Identify which cell holds the provided text, then report its (x, y) central coordinate. 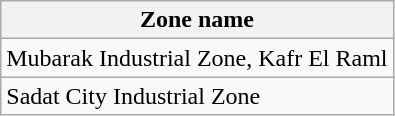
Sadat City Industrial Zone (197, 96)
Mubarak Industrial Zone, Kafr El Raml (197, 58)
Zone name (197, 20)
